Locate the cell with the specified text and output its (X, Y) center coordinate. 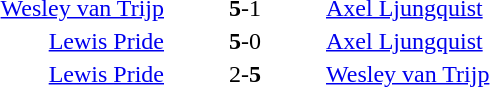
5-0 (244, 41)
